Capture the cell that displays the provided text and extract its (x, y) central coordinate. 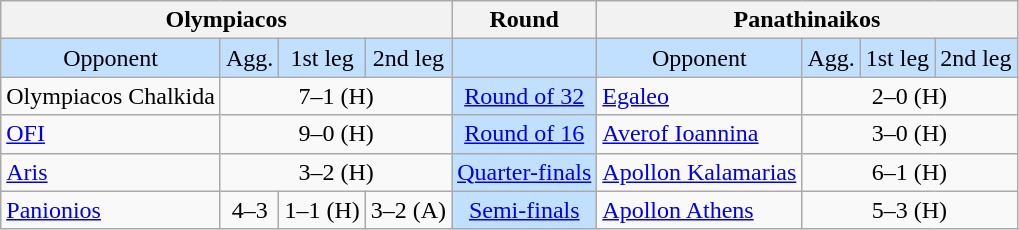
7–1 (H) (336, 96)
Panathinaikos (807, 20)
Averof Ioannina (700, 134)
Round of 32 (524, 96)
Apollon Kalamarias (700, 172)
Olympiacos (226, 20)
Egaleo (700, 96)
2–0 (H) (910, 96)
OFI (111, 134)
Olympiacos Chalkida (111, 96)
9–0 (H) (336, 134)
Apollon Athens (700, 210)
3–0 (H) (910, 134)
4–3 (249, 210)
Round of 16 (524, 134)
Round (524, 20)
3–2 (A) (408, 210)
Panionios (111, 210)
3–2 (H) (336, 172)
5–3 (H) (910, 210)
6–1 (H) (910, 172)
Semi-finals (524, 210)
Aris (111, 172)
1–1 (H) (322, 210)
Quarter-finals (524, 172)
